Provide the [x, y] coordinate of the cell's center where the given text is located.  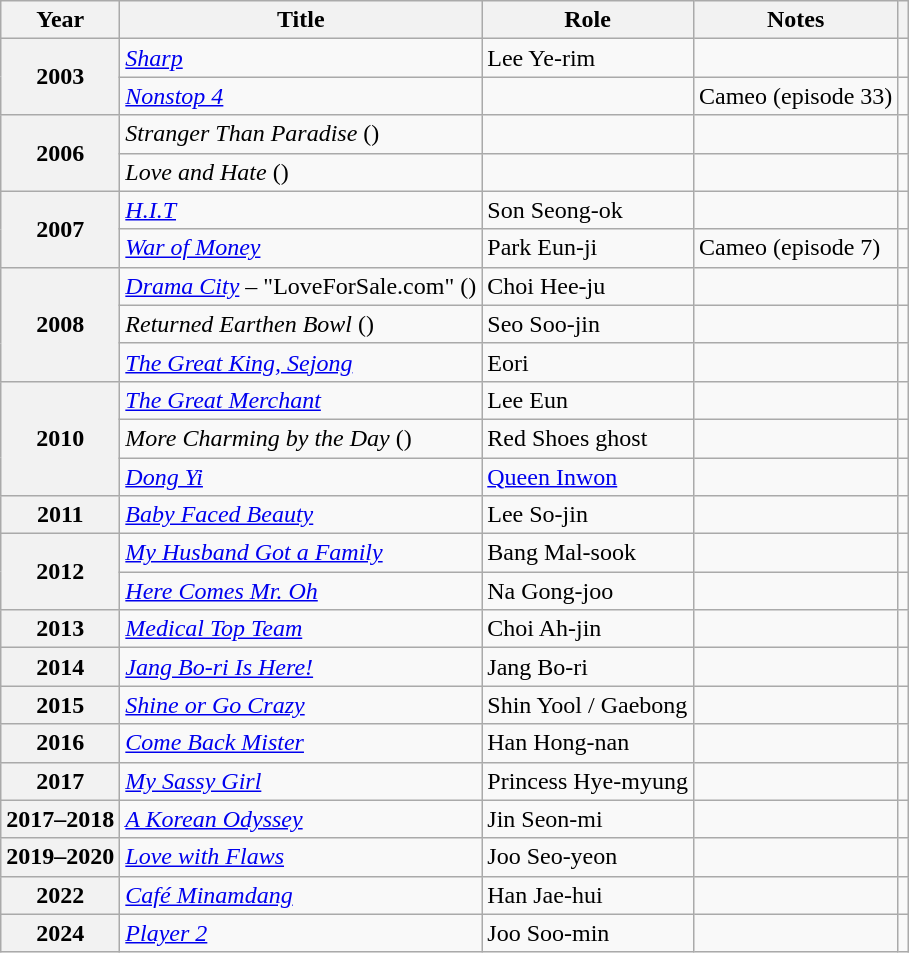
2012 [60, 572]
Han Hong-nan [588, 743]
The Great King, Sejong [301, 362]
2007 [60, 229]
Medical Top Team [301, 629]
War of Money [301, 248]
Year [60, 20]
Cameo (episode 7) [795, 248]
Title [301, 20]
Joo Seo-yeon [588, 857]
Queen Inwon [588, 477]
2010 [60, 438]
Lee So-jin [588, 515]
Notes [795, 20]
Player 2 [301, 933]
Role [588, 20]
Love and Hate () [301, 172]
2017 [60, 781]
2019–2020 [60, 857]
Red Shoes ghost [588, 438]
Shine or Go Crazy [301, 705]
2011 [60, 515]
2006 [60, 153]
Cameo (episode 33) [795, 96]
2003 [60, 77]
2015 [60, 705]
2008 [60, 324]
My Husband Got a Family [301, 553]
Choi Hee-ju [588, 286]
The Great Merchant [301, 400]
Bang Mal-sook [588, 553]
Han Jae-hui [588, 895]
Love with Flaws [301, 857]
Lee Eun [588, 400]
More Charming by the Day () [301, 438]
Come Back Mister [301, 743]
Seo Soo-jin [588, 324]
Na Gong-joo [588, 591]
A Korean Odyssey [301, 819]
2022 [60, 895]
Baby Faced Beauty [301, 515]
Joo Soo-min [588, 933]
2024 [60, 933]
Sharp [301, 58]
Lee Ye-rim [588, 58]
Son Seong-ok [588, 210]
Returned Earthen Bowl () [301, 324]
Eori [588, 362]
Jang Bo-ri Is Here! [301, 667]
Café Minamdang [301, 895]
Jang Bo-ri [588, 667]
Nonstop 4 [301, 96]
Jin Seon-mi [588, 819]
2013 [60, 629]
Here Comes Mr. Oh [301, 591]
Shin Yool / Gaebong [588, 705]
2016 [60, 743]
Choi Ah-jin [588, 629]
Dong Yi [301, 477]
2017–2018 [60, 819]
Park Eun-ji [588, 248]
2014 [60, 667]
My Sassy Girl [301, 781]
Stranger Than Paradise () [301, 134]
Princess Hye-myung [588, 781]
H.I.T [301, 210]
Drama City – "LoveForSale.com" () [301, 286]
